Search for the cell housing the specified text and yield its [X, Y] center coordinate. 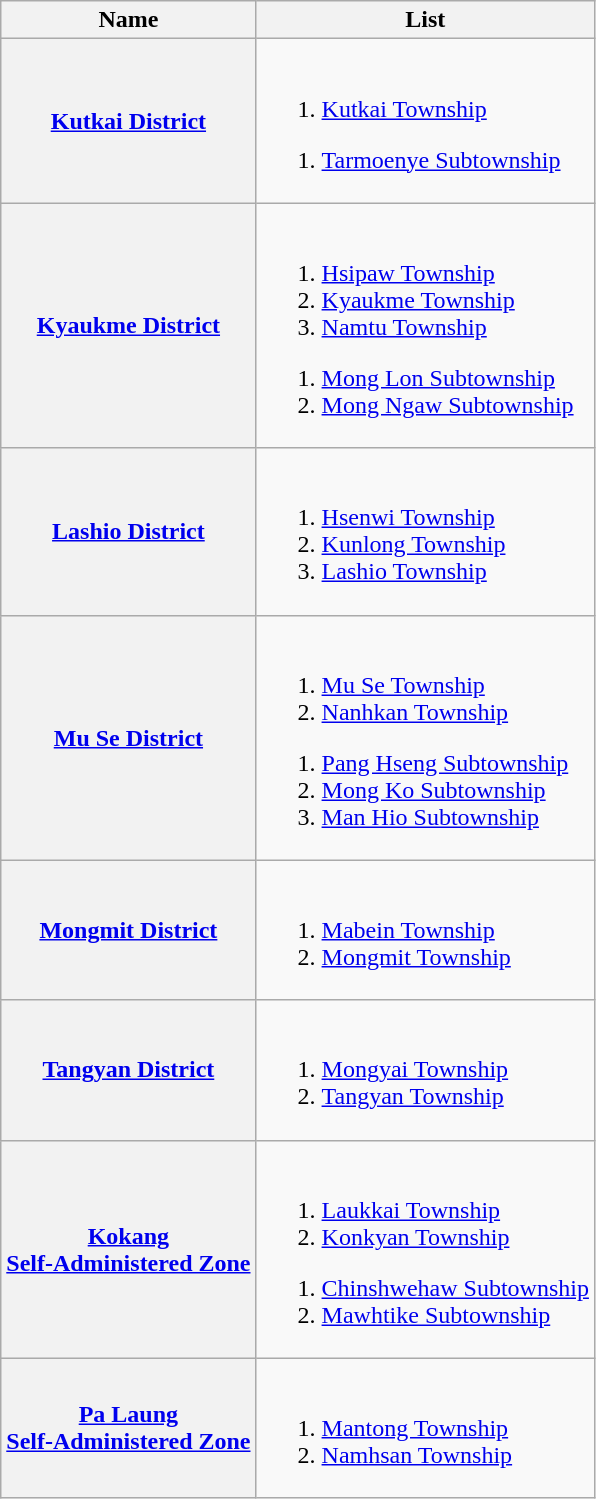
Lashio District [128, 532]
Kutkai District [128, 121]
Laukkai TownshipKonkyan TownshipChinshwehaw SubtownshipMawhtike Subtownship [425, 1249]
Mongyai TownshipTangyan Township [425, 1070]
Mantong TownshipNamhsan Township [425, 1428]
Kyaukme District [128, 326]
Pa LaungSelf-Administered Zone [128, 1428]
Mu Se District [128, 738]
Tangyan District [128, 1070]
Mabein TownshipMongmit Township [425, 930]
Name [128, 20]
Hsenwi TownshipKunlong TownshipLashio Township [425, 532]
Mongmit District [128, 930]
Mu Se TownshipNanhkan TownshipPang Hseng SubtownshipMong Ko SubtownshipMan Hio Subtownship [425, 738]
Hsipaw TownshipKyaukme TownshipNamtu TownshipMong Lon SubtownshipMong Ngaw Subtownship [425, 326]
KokangSelf-Administered Zone [128, 1249]
List [425, 20]
Kutkai TownshipTarmoenye Subtownship [425, 121]
